Determine the [x, y] coordinate at the center of the cell enclosing the given text.  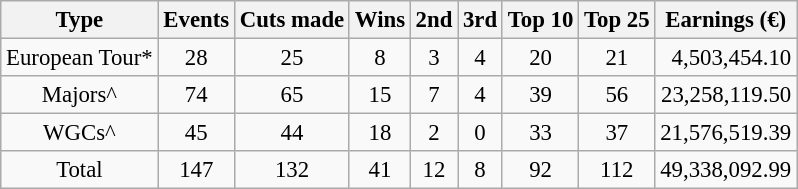
147 [196, 170]
21 [617, 58]
92 [540, 170]
33 [540, 133]
Majors^ [80, 95]
15 [380, 95]
European Tour* [80, 58]
18 [380, 133]
2nd [434, 20]
0 [480, 133]
7 [434, 95]
21,576,519.39 [726, 133]
Total [80, 170]
28 [196, 58]
49,338,092.99 [726, 170]
Top 25 [617, 20]
2 [434, 133]
Type [80, 20]
39 [540, 95]
25 [292, 58]
45 [196, 133]
WGCs^ [80, 133]
65 [292, 95]
132 [292, 170]
Top 10 [540, 20]
41 [380, 170]
3rd [480, 20]
56 [617, 95]
44 [292, 133]
Events [196, 20]
3 [434, 58]
23,258,119.50 [726, 95]
12 [434, 170]
20 [540, 58]
Wins [380, 20]
112 [617, 170]
74 [196, 95]
37 [617, 133]
4,503,454.10 [726, 58]
Cuts made [292, 20]
Earnings (€) [726, 20]
